Search for the cell housing the specified text and yield its [X, Y] center coordinate. 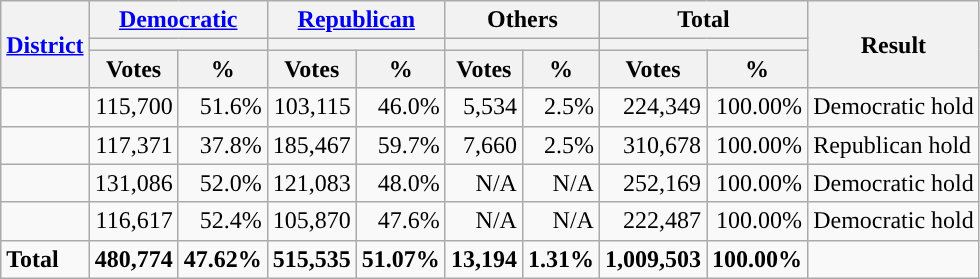
116,617 [134, 221]
480,774 [134, 259]
Republican [356, 20]
District [45, 44]
47.62% [222, 259]
37.8% [222, 145]
515,535 [312, 259]
131,086 [134, 183]
51.6% [222, 107]
103,115 [312, 107]
115,700 [134, 107]
51.07% [400, 259]
47.6% [400, 221]
185,467 [312, 145]
105,870 [312, 221]
52.4% [222, 221]
310,678 [652, 145]
1,009,503 [652, 259]
222,487 [652, 221]
48.0% [400, 183]
7,660 [484, 145]
13,194 [484, 259]
Result [894, 44]
5,534 [484, 107]
252,169 [652, 183]
59.7% [400, 145]
1.31% [560, 259]
121,083 [312, 183]
52.0% [222, 183]
Democratic [178, 20]
Republican hold [894, 145]
46.0% [400, 107]
Others [522, 20]
224,349 [652, 107]
117,371 [134, 145]
